Locate the cell with the specified text and output its [X, Y] center coordinate. 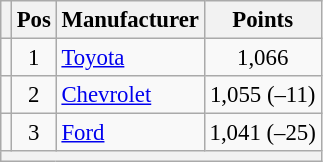
2 [34, 95]
1 [34, 58]
Pos [34, 20]
1,055 (–11) [262, 95]
Chevrolet [130, 95]
Manufacturer [130, 20]
Ford [130, 133]
Points [262, 20]
3 [34, 133]
1,066 [262, 58]
1,041 (–25) [262, 133]
Toyota [130, 58]
